Pinpoint the cell where the given text exists, returning its [X, Y] midpoint coordinate. 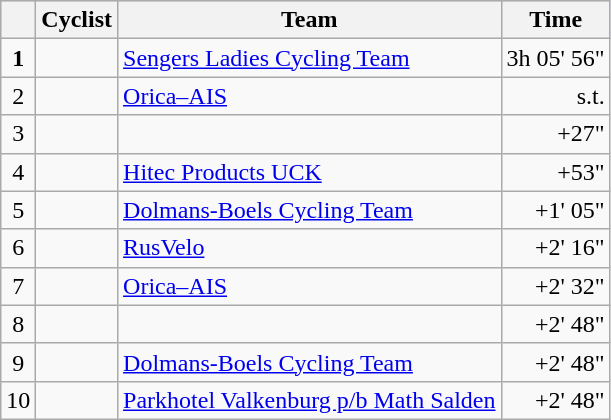
1 [18, 58]
Team [310, 20]
Time [556, 20]
+27" [556, 134]
3 [18, 134]
+2' 32" [556, 286]
4 [18, 172]
3h 05' 56" [556, 58]
+53" [556, 172]
10 [18, 400]
+1' 05" [556, 210]
8 [18, 324]
2 [18, 96]
+2' 16" [556, 248]
Parkhotel Valkenburg p/b Math Salden [310, 400]
6 [18, 248]
Sengers Ladies Cycling Team [310, 58]
Cyclist [77, 20]
Hitec Products UCK [310, 172]
9 [18, 362]
5 [18, 210]
s.t. [556, 96]
7 [18, 286]
RusVelo [310, 248]
